Output the (X, Y) coordinate of the center of the cell containing the given text.  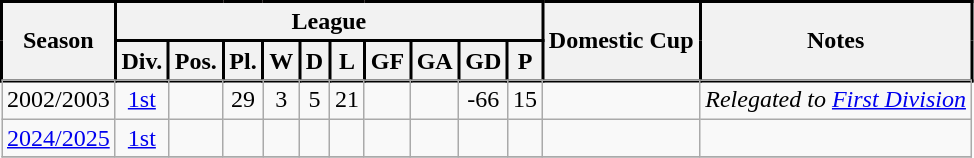
15 (524, 100)
D (315, 61)
21 (346, 100)
GD (484, 61)
Domestic Cup (622, 42)
Relegated to First Division (836, 100)
29 (243, 100)
L (346, 61)
P (524, 61)
Notes (836, 42)
2024/2025 (59, 138)
Pos. (196, 61)
Div. (142, 61)
Pl. (243, 61)
GF (387, 61)
GA (434, 61)
5 (315, 100)
3 (282, 100)
2002/2003 (59, 100)
W (282, 61)
-66 (484, 100)
League (328, 22)
Season (59, 42)
